Identify which cell holds the provided text, then report its [x, y] central coordinate. 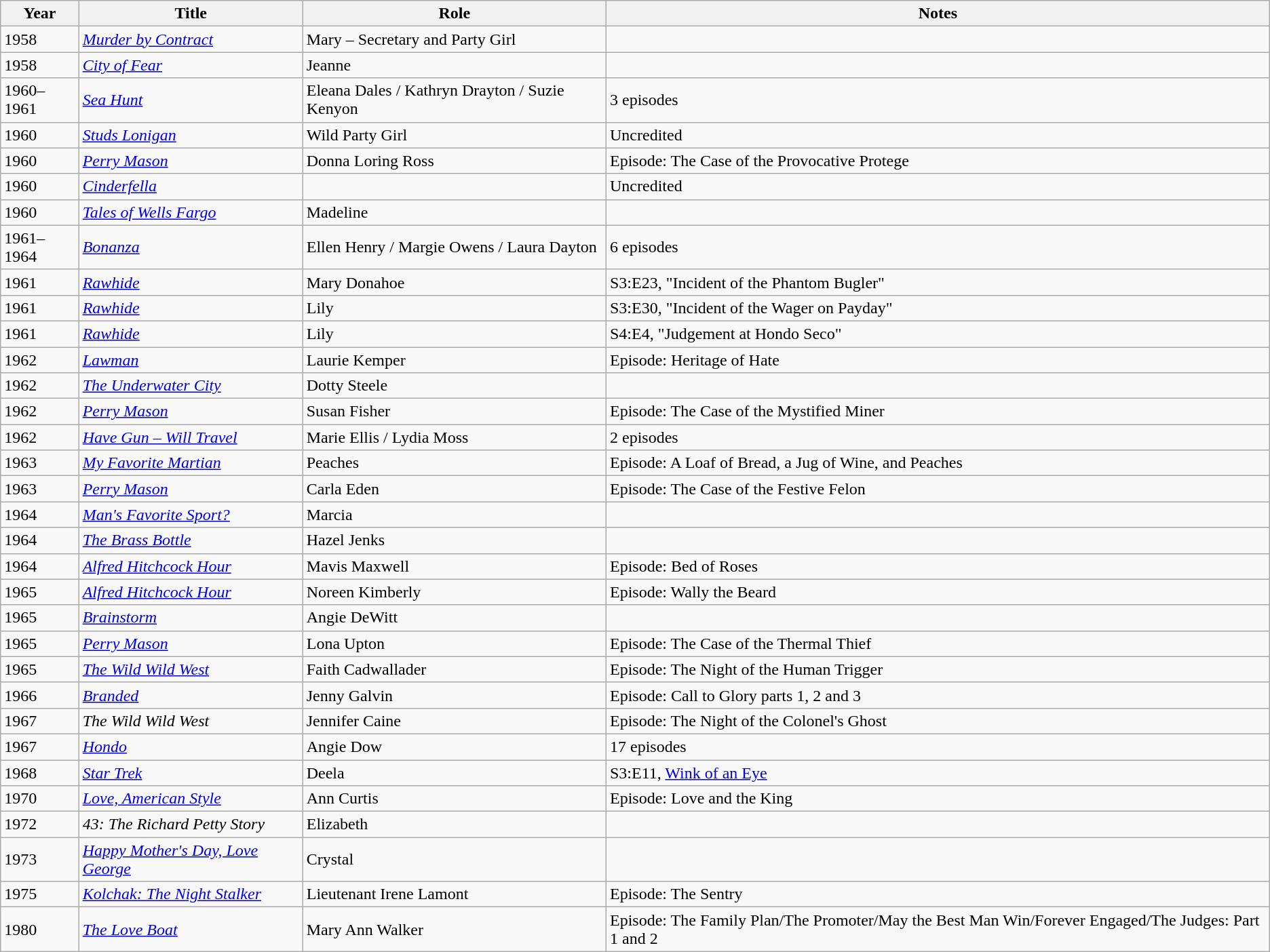
Elizabeth [455, 825]
The Underwater City [191, 386]
Studs Lonigan [191, 135]
Episode: The Case of the Provocative Protege [938, 161]
1970 [39, 799]
1968 [39, 772]
Cinderfella [191, 186]
1960–1961 [39, 100]
Crystal [455, 860]
43: The Richard Petty Story [191, 825]
6 episodes [938, 247]
Have Gun – Will Travel [191, 437]
3 episodes [938, 100]
Susan Fisher [455, 412]
Episode: Love and the King [938, 799]
The Love Boat [191, 929]
My Favorite Martian [191, 463]
Lawman [191, 360]
Branded [191, 695]
Eleana Dales / Kathryn Drayton / Suzie Kenyon [455, 100]
Bonanza [191, 247]
Mavis Maxwell [455, 566]
Carla Eden [455, 489]
S3:E11, Wink of an Eye [938, 772]
Sea Hunt [191, 100]
17 episodes [938, 747]
Ellen Henry / Margie Owens / Laura Dayton [455, 247]
Man's Favorite Sport? [191, 515]
Brainstorm [191, 618]
Wild Party Girl [455, 135]
Tales of Wells Fargo [191, 212]
S4:E4, "Judgement at Hondo Seco" [938, 334]
S3:E23, "Incident of the Phantom Bugler" [938, 282]
Laurie Kemper [455, 360]
Hazel Jenks [455, 540]
1972 [39, 825]
Episode: Wally the Beard [938, 592]
2 episodes [938, 437]
1973 [39, 860]
Hondo [191, 747]
Episode: Bed of Roses [938, 566]
1980 [39, 929]
Donna Loring Ross [455, 161]
Episode: Call to Glory parts 1, 2 and 3 [938, 695]
Year [39, 14]
Kolchak: The Night Stalker [191, 894]
1961–1964 [39, 247]
1975 [39, 894]
Episode: The Case of the Festive Felon [938, 489]
Episode: The Family Plan/The Promoter/May the Best Man Win/Forever Engaged/The Judges: Part 1 and 2 [938, 929]
Notes [938, 14]
Angie Dow [455, 747]
Episode: The Case of the Mystified Miner [938, 412]
Murder by Contract [191, 39]
Jeanne [455, 65]
Mary – Secretary and Party Girl [455, 39]
Lieutenant Irene Lamont [455, 894]
1966 [39, 695]
Mary Donahoe [455, 282]
Jennifer Caine [455, 721]
Marie Ellis / Lydia Moss [455, 437]
Episode: The Night of the Human Trigger [938, 669]
Madeline [455, 212]
S3:E30, "Incident of the Wager on Payday" [938, 308]
Marcia [455, 515]
Dotty Steele [455, 386]
Episode: The Sentry [938, 894]
Faith Cadwallader [455, 669]
Angie DeWitt [455, 618]
Peaches [455, 463]
The Brass Bottle [191, 540]
Happy Mother's Day, Love George [191, 860]
Deela [455, 772]
Lona Upton [455, 643]
Episode: Heritage of Hate [938, 360]
Ann Curtis [455, 799]
Noreen Kimberly [455, 592]
Episode: The Case of the Thermal Thief [938, 643]
City of Fear [191, 65]
Title [191, 14]
Role [455, 14]
Jenny Galvin [455, 695]
Episode: A Loaf of Bread, a Jug of Wine, and Peaches [938, 463]
Star Trek [191, 772]
Mary Ann Walker [455, 929]
Episode: The Night of the Colonel's Ghost [938, 721]
Love, American Style [191, 799]
